Return [x, y] of the center of cell containing provided text 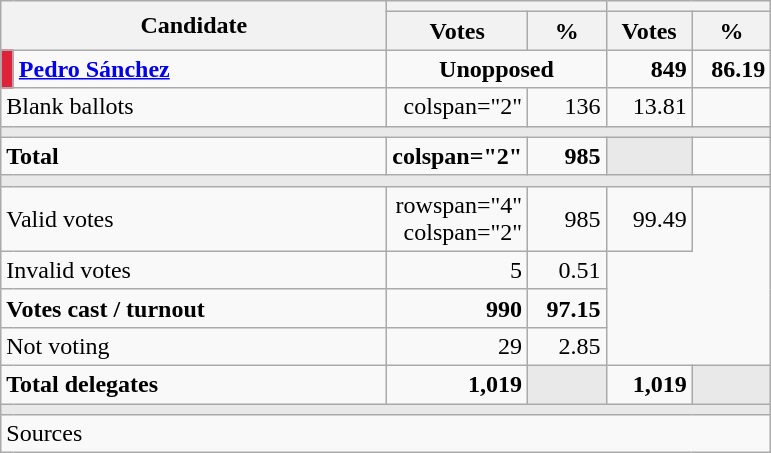
136 [568, 107]
86.19 [732, 69]
13.81 [649, 107]
2.85 [568, 346]
29 [458, 346]
Total [194, 156]
Pedro Sánchez [200, 69]
990 [458, 308]
Candidate [194, 26]
Total delegates [194, 384]
Votes cast / turnout [194, 308]
5 [458, 270]
Sources [386, 434]
rowspan="4" colspan="2" [458, 218]
0.51 [568, 270]
Unopposed [496, 69]
Not voting [194, 346]
97.15 [568, 308]
Valid votes [194, 218]
Blank ballots [194, 107]
Invalid votes [194, 270]
849 [649, 69]
99.49 [649, 218]
